Detect which cell encompasses the target text, then output its (X, Y) center coordinate. 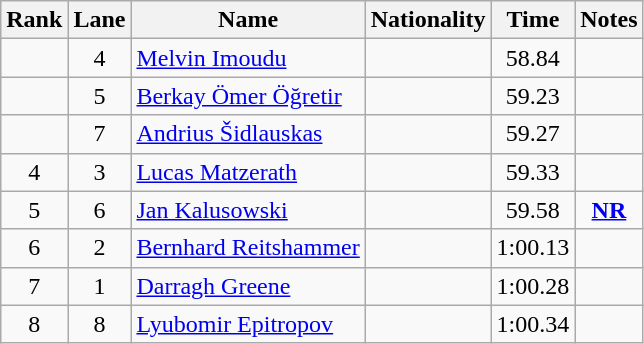
Nationality (428, 20)
1:00.13 (533, 248)
2 (100, 248)
Name (248, 20)
Rank (34, 20)
58.84 (533, 58)
Jan Kalusowski (248, 210)
Bernhard Reitshammer (248, 248)
Lane (100, 20)
1:00.34 (533, 324)
Lyubomir Epitropov (248, 324)
Time (533, 20)
Melvin Imoudu (248, 58)
Notes (609, 20)
Lucas Matzerath (248, 172)
Darragh Greene (248, 286)
Berkay Ömer Öğretir (248, 96)
59.58 (533, 210)
NR (609, 210)
59.33 (533, 172)
1 (100, 286)
3 (100, 172)
59.27 (533, 134)
59.23 (533, 96)
Andrius Šidlauskas (248, 134)
1:00.28 (533, 286)
